Find where the given text appears and provide that cell's center as [X, Y] coordinate. 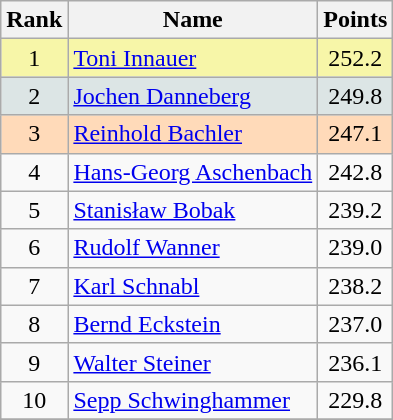
Walter Steiner [193, 362]
Jochen Danneberg [193, 96]
Karl Schnabl [193, 286]
Points [356, 20]
9 [34, 362]
249.8 [356, 96]
1 [34, 58]
239.0 [356, 248]
236.1 [356, 362]
237.0 [356, 324]
7 [34, 286]
Toni Innauer [193, 58]
8 [34, 324]
242.8 [356, 172]
5 [34, 210]
4 [34, 172]
238.2 [356, 286]
252.2 [356, 58]
Stanisław Bobak [193, 210]
Sepp Schwinghammer [193, 400]
Hans-Georg Aschenbach [193, 172]
Reinhold Bachler [193, 134]
6 [34, 248]
Rudolf Wanner [193, 248]
3 [34, 134]
10 [34, 400]
247.1 [356, 134]
Bernd Eckstein [193, 324]
2 [34, 96]
229.8 [356, 400]
239.2 [356, 210]
Rank [34, 20]
Name [193, 20]
